Capture the cell that displays the provided text and extract its [x, y] central coordinate. 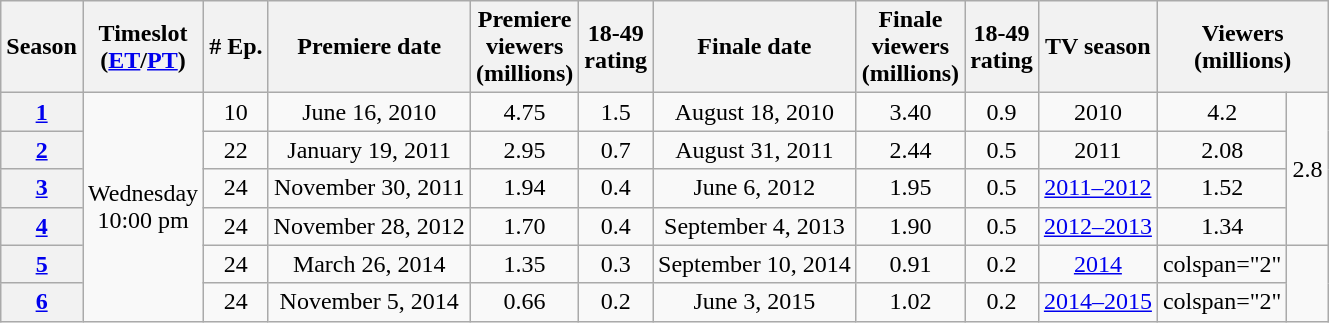
4.2 [1222, 112]
Wednesday10:00 pm [142, 207]
1 [42, 112]
June 6, 2012 [755, 188]
2.8 [1308, 169]
Timeslot(ET/PT) [142, 47]
Finale date [755, 47]
January 19, 2011 [369, 150]
2010 [1098, 112]
June 16, 2010 [369, 112]
2014 [1098, 264]
March 26, 2014 [369, 264]
3 [42, 188]
6 [42, 302]
November 28, 2012 [369, 226]
Premiereviewers(millions) [524, 47]
Viewers(millions) [1242, 47]
# Ep. [236, 47]
2011–2012 [1098, 188]
1.5 [616, 112]
4.75 [524, 112]
0.9 [1002, 112]
Finaleviewers(millions) [910, 47]
1.90 [910, 226]
10 [236, 112]
November 5, 2014 [369, 302]
Season [42, 47]
4 [42, 226]
June 3, 2015 [755, 302]
1.95 [910, 188]
3.40 [910, 112]
1.02 [910, 302]
1.94 [524, 188]
TV season [1098, 47]
2 [42, 150]
September 4, 2013 [755, 226]
0.7 [616, 150]
Premiere date [369, 47]
2011 [1098, 150]
22 [236, 150]
0.91 [910, 264]
1.35 [524, 264]
August 31, 2011 [755, 150]
1.34 [1222, 226]
2012–2013 [1098, 226]
2.08 [1222, 150]
0.3 [616, 264]
1.70 [524, 226]
2.44 [910, 150]
September 10, 2014 [755, 264]
2014–2015 [1098, 302]
5 [42, 264]
August 18, 2010 [755, 112]
November 30, 2011 [369, 188]
2.95 [524, 150]
1.52 [1222, 188]
0.66 [524, 302]
